For the text-containing cell, return its midpoint in [x, y] coordinate format. 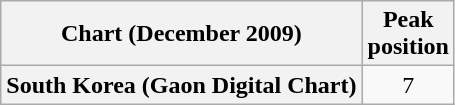
South Korea (Gaon Digital Chart) [182, 85]
Chart (December 2009) [182, 34]
7 [408, 85]
Peakposition [408, 34]
